Determine the (X, Y) coordinate at the center of the cell enclosing the given text.  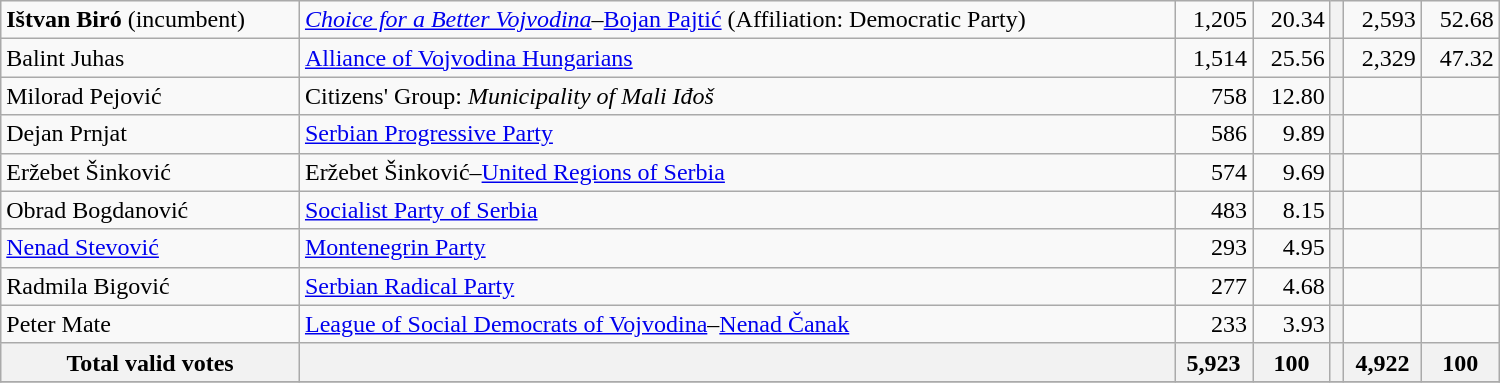
574 (1214, 172)
52.68 (1460, 20)
Alliance of Vojvodina Hungarians (736, 58)
League of Social Democrats of Vojvodina–Nenad Čanak (736, 324)
758 (1214, 96)
Peter Mate (150, 324)
586 (1214, 134)
Socialist Party of Serbia (736, 210)
Choice for a Better Vojvodina–Bojan Pajtić (Affiliation: Democratic Party) (736, 20)
Total valid votes (150, 362)
Eržebet Šinković–United Regions of Serbia (736, 172)
20.34 (1292, 20)
2,329 (1383, 58)
47.32 (1460, 58)
Serbian Progressive Party (736, 134)
3.93 (1292, 324)
1,205 (1214, 20)
4.95 (1292, 248)
25.56 (1292, 58)
Balint Juhas (150, 58)
Nenad Stevović (150, 248)
233 (1214, 324)
293 (1214, 248)
8.15 (1292, 210)
4,922 (1383, 362)
9.89 (1292, 134)
Citizens' Group: Municipality of Mali Iđoš (736, 96)
1,514 (1214, 58)
Eržebet Šinković (150, 172)
Milorad Pejović (150, 96)
Obrad Bogdanović (150, 210)
Serbian Radical Party (736, 286)
Ištvan Biró (incumbent) (150, 20)
Dejan Prnjat (150, 134)
Montenegrin Party (736, 248)
5,923 (1214, 362)
277 (1214, 286)
Radmila Bigović (150, 286)
2,593 (1383, 20)
483 (1214, 210)
12.80 (1292, 96)
4.68 (1292, 286)
9.69 (1292, 172)
